Identify which cell holds the provided text, then report its [X, Y] central coordinate. 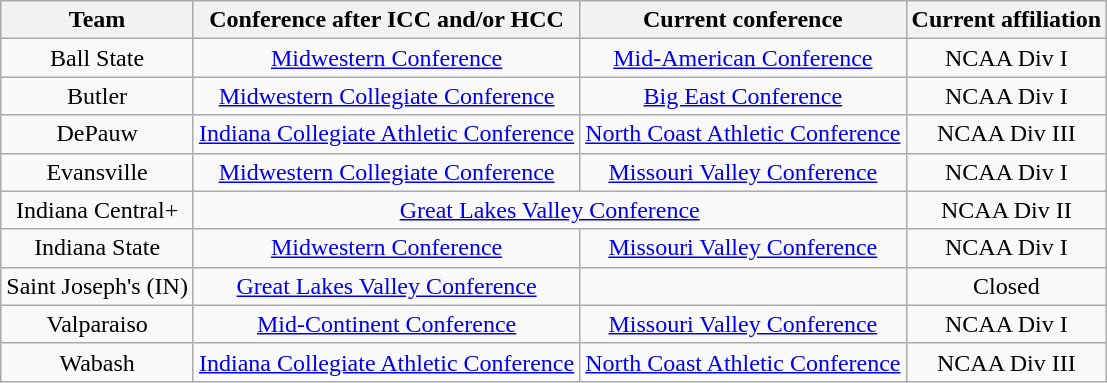
Current conference [743, 20]
Current affiliation [1006, 20]
Wabash [98, 362]
NCAA Div II [1006, 210]
Indiana State [98, 248]
Mid-Continent Conference [386, 324]
Saint Joseph's (IN) [98, 286]
Butler [98, 96]
Ball State [98, 58]
Closed [1006, 286]
Conference after ICC and/or HCC [386, 20]
Valparaiso [98, 324]
Indiana Central+ [98, 210]
Evansville [98, 172]
Big East Conference [743, 96]
Mid-American Conference [743, 58]
Team [98, 20]
DePauw [98, 134]
